Detect which cell encompasses the target text, then output its (X, Y) center coordinate. 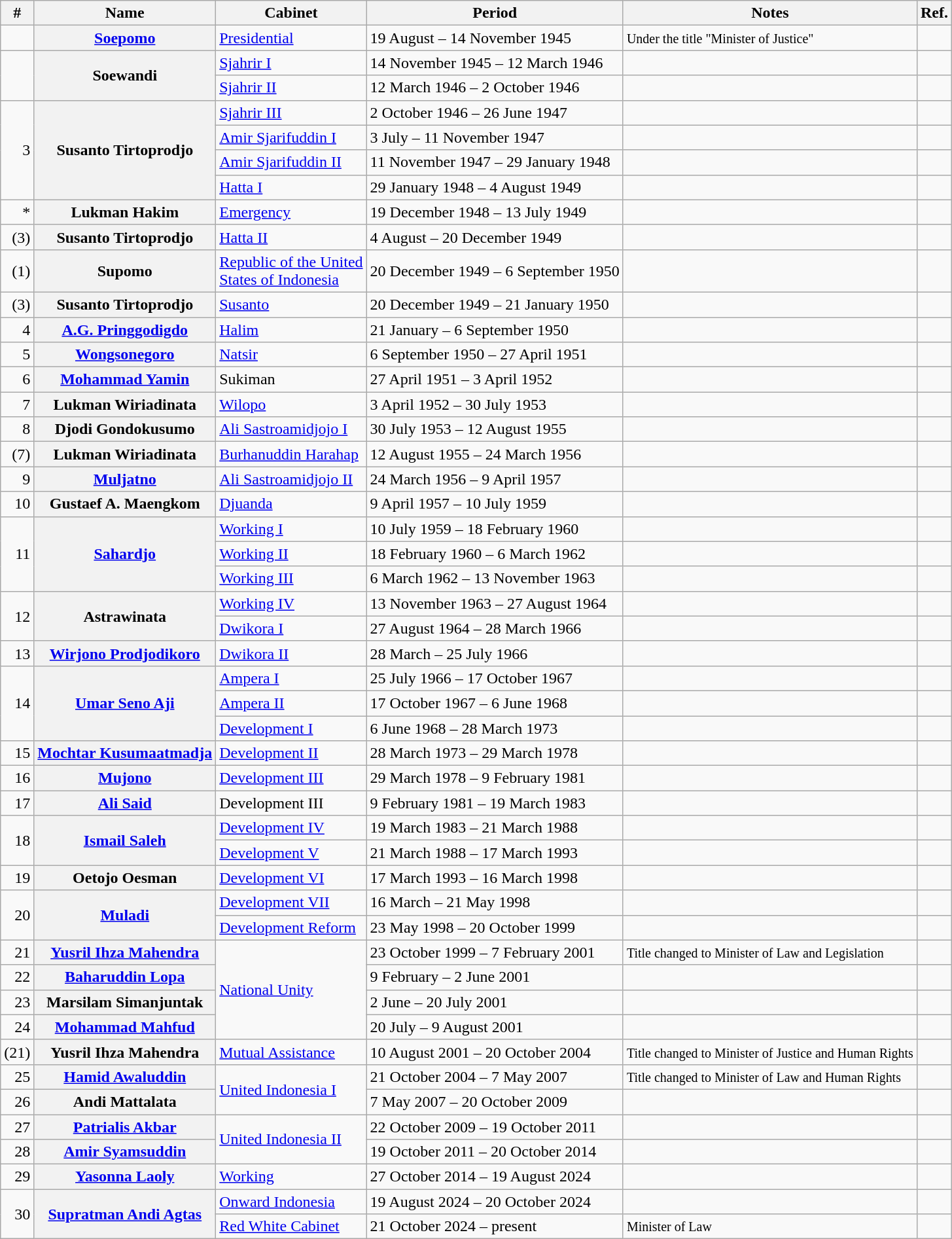
Hatta I (291, 187)
Ampera II (291, 703)
United Indonesia I (291, 1089)
11 (17, 554)
6 (17, 380)
17 (17, 803)
Development Reform (291, 927)
Sahardjo (125, 554)
19 (17, 878)
8 (17, 429)
19 December 1948 – 13 July 1949 (495, 212)
Ali Sastroamidjojo I (291, 429)
Mutual Assistance (291, 1052)
Muljatno (125, 479)
Presidential (291, 38)
27 August 1964 – 28 March 1966 (495, 628)
2 June – 20 July 2001 (495, 1002)
Djuanda (291, 504)
25 (17, 1077)
Dwikora I (291, 628)
Emergency (291, 212)
Sukiman (291, 380)
Soewandi (125, 75)
Amir Syamsuddin (125, 1152)
Title changed to Minister of Law and Legislation (769, 952)
* (17, 212)
6 September 1950 – 27 April 1951 (495, 355)
Working III (291, 579)
Baharuddin Lopa (125, 977)
9 (17, 479)
Development I (291, 728)
Hatta II (291, 237)
Sjahrir II (291, 88)
2 October 1946 – 26 June 1947 (495, 113)
21 October 2024 – present (495, 1227)
Mohammad Mahfud (125, 1027)
Soepomo (125, 38)
Sjahrir I (291, 63)
Onward Indonesia (291, 1202)
13 (17, 653)
Wirjono Prodjodikoro (125, 653)
13 November 1963 – 27 August 1964 (495, 603)
19 August – 14 November 1945 (495, 38)
6 June 1968 – 28 March 1973 (495, 728)
10 July 1959 – 18 February 1960 (495, 529)
12 August 1955 – 24 March 1956 (495, 454)
9 February 1981 – 19 March 1983 (495, 803)
Andi Mattalata (125, 1102)
Minister of Law (769, 1227)
29 (17, 1177)
12 (17, 616)
23 May 1998 – 20 October 1999 (495, 927)
24 (17, 1027)
20 (17, 915)
Astrawinata (125, 616)
Working IV (291, 603)
10 August 2001 – 20 October 2004 (495, 1052)
21 January – 6 September 1950 (495, 329)
14 (17, 703)
21 (17, 952)
Cabinet (291, 13)
30 (17, 1214)
16 March – 21 May 1998 (495, 903)
Mohammad Yamin (125, 380)
Ali Sastroamidjojo II (291, 479)
Ali Said (125, 803)
Amir Sjarifuddin II (291, 162)
3 July – 11 November 1947 (495, 137)
Gustaef A. Maengkom (125, 504)
18 February 1960 – 6 March 1962 (495, 554)
Hamid Awaluddin (125, 1077)
19 March 1983 – 21 March 1988 (495, 828)
Djodi Gondokusumo (125, 429)
Lukman Hakim (125, 212)
Development VI (291, 878)
Amir Sjarifuddin I (291, 137)
27 October 2014 – 19 August 2024 (495, 1177)
Ampera I (291, 678)
Name (125, 13)
20 December 1949 – 21 January 1950 (495, 304)
16 (17, 778)
Red White Cabinet (291, 1227)
Development V (291, 853)
Working I (291, 529)
17 March 1993 – 16 March 1998 (495, 878)
5 (17, 355)
Period (495, 13)
28 March 1973 – 29 March 1978 (495, 753)
National Unity (291, 990)
3 April 1952 – 30 July 1953 (495, 404)
29 January 1948 – 4 August 1949 (495, 187)
29 March 1978 – 9 February 1981 (495, 778)
Dwikora II (291, 653)
Working II (291, 554)
18 (17, 840)
Oetojo Oesman (125, 878)
# (17, 13)
Supratman Andi Agtas (125, 1214)
6 March 1962 – 13 November 1963 (495, 579)
21 March 1988 – 17 March 1993 (495, 853)
(1) (17, 271)
22 (17, 977)
7 (17, 404)
Yasonna Laoly (125, 1177)
Wongsonegoro (125, 355)
19 October 2011 – 20 October 2014 (495, 1152)
Ismail Saleh (125, 840)
28 (17, 1152)
Umar Seno Aji (125, 703)
Burhanuddin Harahap (291, 454)
26 (17, 1102)
Supomo (125, 271)
Republic of the United States of Indonesia (291, 271)
Sjahrir III (291, 113)
27 (17, 1126)
Ref. (934, 13)
3 (17, 150)
28 March – 25 July 1966 (495, 653)
10 (17, 504)
22 October 2009 – 19 October 2011 (495, 1126)
Mochtar Kusumaatmadja (125, 753)
9 April 1957 – 10 July 1959 (495, 504)
Susanto (291, 304)
Under the title "Minister of Justice" (769, 38)
27 April 1951 – 3 April 1952 (495, 380)
United Indonesia II (291, 1139)
11 November 1947 – 29 January 1948 (495, 162)
24 March 1956 – 9 April 1957 (495, 479)
7 May 2007 – 20 October 2009 (495, 1102)
23 (17, 1002)
4 (17, 329)
Development IV (291, 828)
20 July – 9 August 2001 (495, 1027)
Working (291, 1177)
20 December 1949 – 6 September 1950 (495, 271)
19 August 2024 – 20 October 2024 (495, 1202)
4 August – 20 December 1949 (495, 237)
23 October 1999 – 7 February 2001 (495, 952)
14 November 1945 – 12 March 1946 (495, 63)
A.G. Pringgodigdo (125, 329)
Title changed to Minister of Law and Human Rights (769, 1077)
Notes (769, 13)
Marsilam Simanjuntak (125, 1002)
Development II (291, 753)
12 March 1946 – 2 October 1946 (495, 88)
21 October 2004 – 7 May 2007 (495, 1077)
Title changed to Minister of Justice and Human Rights (769, 1052)
Development VII (291, 903)
15 (17, 753)
(21) (17, 1052)
30 July 1953 – 12 August 1955 (495, 429)
Halim (291, 329)
Muladi (125, 915)
Wilopo (291, 404)
Natsir (291, 355)
Mujono (125, 778)
Patrialis Akbar (125, 1126)
(7) (17, 454)
25 July 1966 – 17 October 1967 (495, 678)
17 October 1967 – 6 June 1968 (495, 703)
9 February – 2 June 2001 (495, 977)
